Output the [x, y] coordinate of the center of the cell containing the given text.  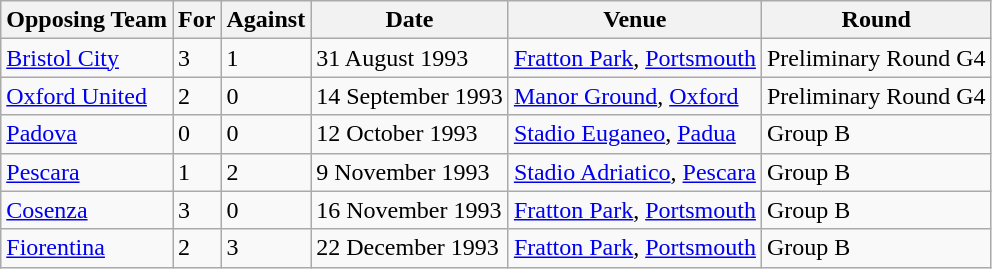
For [197, 20]
Against [266, 20]
Round [876, 20]
Cosenza [87, 210]
Date [410, 20]
Manor Ground, Oxford [634, 96]
Stadio Euganeo, Padua [634, 134]
Oxford United [87, 96]
Stadio Adriatico, Pescara [634, 172]
Bristol City [87, 58]
Venue [634, 20]
Opposing Team [87, 20]
Padova [87, 134]
Pescara [87, 172]
Fiorentina [87, 248]
16 November 1993 [410, 210]
14 September 1993 [410, 96]
9 November 1993 [410, 172]
12 October 1993 [410, 134]
31 August 1993 [410, 58]
22 December 1993 [410, 248]
